Pinpoint the cell where the given text exists, returning its (X, Y) midpoint coordinate. 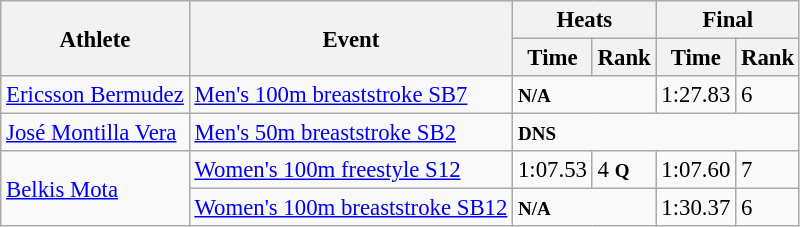
Women's 100m freestyle S12 (351, 170)
4 Q (624, 170)
Final (728, 20)
1:07.60 (696, 170)
7 (768, 170)
1:07.53 (553, 170)
1:30.37 (696, 208)
Men's 50m breaststroke SB2 (351, 133)
Heats (584, 20)
1:27.83 (696, 95)
Belkis Mota (95, 188)
DNS (656, 133)
Men's 100m breaststroke SB7 (351, 95)
Event (351, 38)
José Montilla Vera (95, 133)
Ericsson Bermudez (95, 95)
Athlete (95, 38)
Women's 100m breaststroke SB12 (351, 208)
